Output the [X, Y] coordinate of the center of the cell containing the given text.  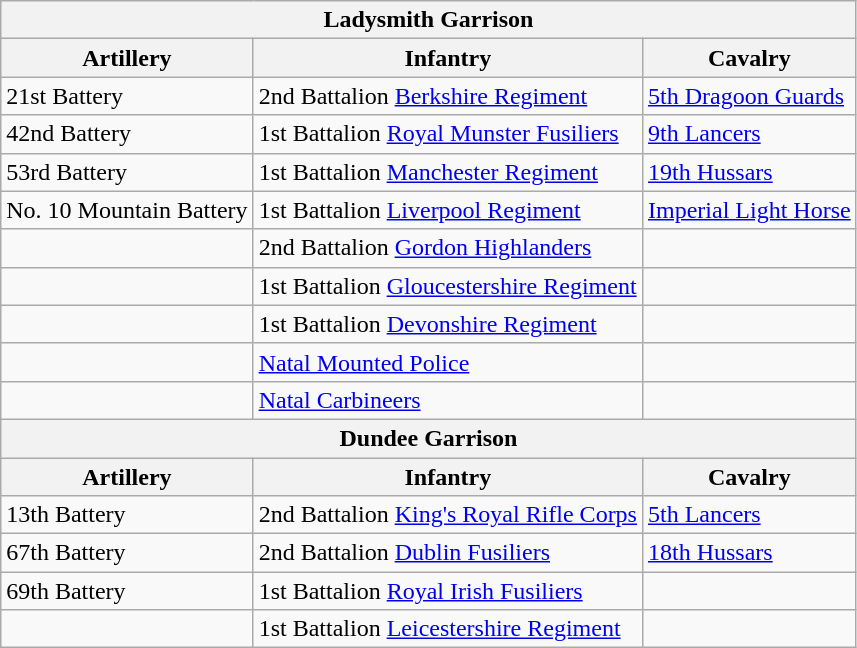
2nd Battalion King's Royal Rifle Corps [448, 515]
1st Battalion Gloucestershire Regiment [448, 286]
Dundee Garrison [428, 438]
2nd Battalion Berkshire Regiment [448, 96]
69th Battery [127, 591]
1st Battalion Royal Irish Fusiliers [448, 591]
Imperial Light Horse [749, 210]
1st Battalion Royal Munster Fusiliers [448, 134]
Natal Carbineers [448, 400]
Natal Mounted Police [448, 362]
1st Battalion Manchester Regiment [448, 172]
Ladysmith Garrison [428, 20]
No. 10 Mountain Battery [127, 210]
18th Hussars [749, 553]
67th Battery [127, 553]
42nd Battery [127, 134]
1st Battalion Devonshire Regiment [448, 324]
1st Battalion Liverpool Regiment [448, 210]
5th Dragoon Guards [749, 96]
19th Hussars [749, 172]
2nd Battalion Dublin Fusiliers [448, 553]
5th Lancers [749, 515]
1st Battalion Leicestershire Regiment [448, 629]
13th Battery [127, 515]
53rd Battery [127, 172]
2nd Battalion Gordon Highlanders [448, 248]
9th Lancers [749, 134]
21st Battery [127, 96]
